Return [X, Y] of the center of cell containing provided text 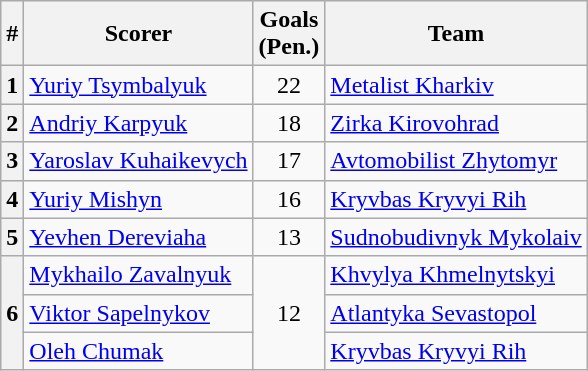
Viktor Sapelnykov [138, 313]
2 [12, 123]
Khvylya Khmelnytskyi [456, 275]
# [12, 34]
Yaroslav Kuhaikevych [138, 161]
Yuriy Tsymbalyuk [138, 85]
4 [12, 199]
16 [289, 199]
Goals(Pen.) [289, 34]
1 [12, 85]
Avtomobilist Zhytomyr [456, 161]
3 [12, 161]
13 [289, 237]
18 [289, 123]
Team [456, 34]
Yevhen Dereviaha [138, 237]
17 [289, 161]
Zirka Kirovohrad [456, 123]
Yuriy Mishyn [138, 199]
Oleh Chumak [138, 351]
6 [12, 313]
Metalist Kharkiv [456, 85]
Sudnobudivnyk Mykolaiv [456, 237]
Mykhailo Zavalnyuk [138, 275]
Scorer [138, 34]
12 [289, 313]
22 [289, 85]
Atlantyka Sevastopol [456, 313]
5 [12, 237]
Andriy Karpyuk [138, 123]
